Determine the [x, y] coordinate at the center of the cell enclosing the given text.  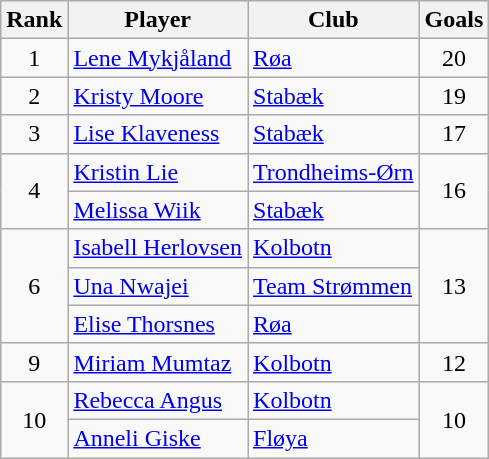
Elise Thorsnes [158, 324]
16 [454, 191]
Team Strømmen [334, 286]
Isabell Herlovsen [158, 248]
12 [454, 362]
Kristin Lie [158, 172]
3 [34, 134]
2 [34, 96]
13 [454, 286]
20 [454, 58]
Lise Klaveness [158, 134]
6 [34, 286]
Fløya [334, 438]
Rank [34, 20]
Miriam Mumtaz [158, 362]
4 [34, 191]
9 [34, 362]
Player [158, 20]
Club [334, 20]
Anneli Giske [158, 438]
1 [34, 58]
19 [454, 96]
Melissa Wiik [158, 210]
Kristy Moore [158, 96]
Trondheims-Ørn [334, 172]
Una Nwajei [158, 286]
17 [454, 134]
Rebecca Angus [158, 400]
Goals [454, 20]
Lene Mykjåland [158, 58]
